Provide the [X, Y] coordinate of the cell's center where the given text is located.  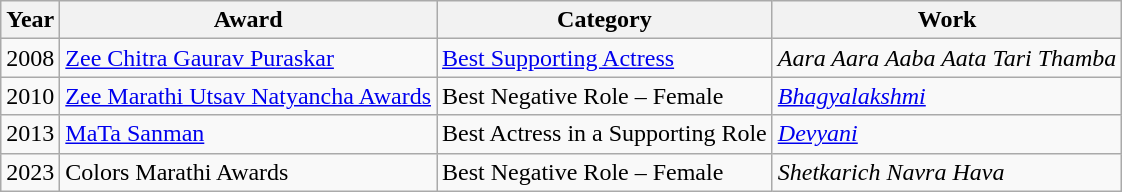
Year [30, 20]
MaTa Sanman [248, 134]
Shetkarich Navra Hava [947, 172]
2008 [30, 58]
Work [947, 20]
Zee Marathi Utsav Natyancha Awards [248, 96]
Aara Aara Aaba Aata Tari Thamba [947, 58]
Award [248, 20]
Category [605, 20]
2013 [30, 134]
Best Supporting Actress [605, 58]
2023 [30, 172]
2010 [30, 96]
Zee Chitra Gaurav Puraskar [248, 58]
Colors Marathi Awards [248, 172]
Devyani [947, 134]
Bhagyalakshmi [947, 96]
Best Actress in a Supporting Role [605, 134]
